Scan for the cell matching the given text and deliver its (X, Y) coordinate at center. 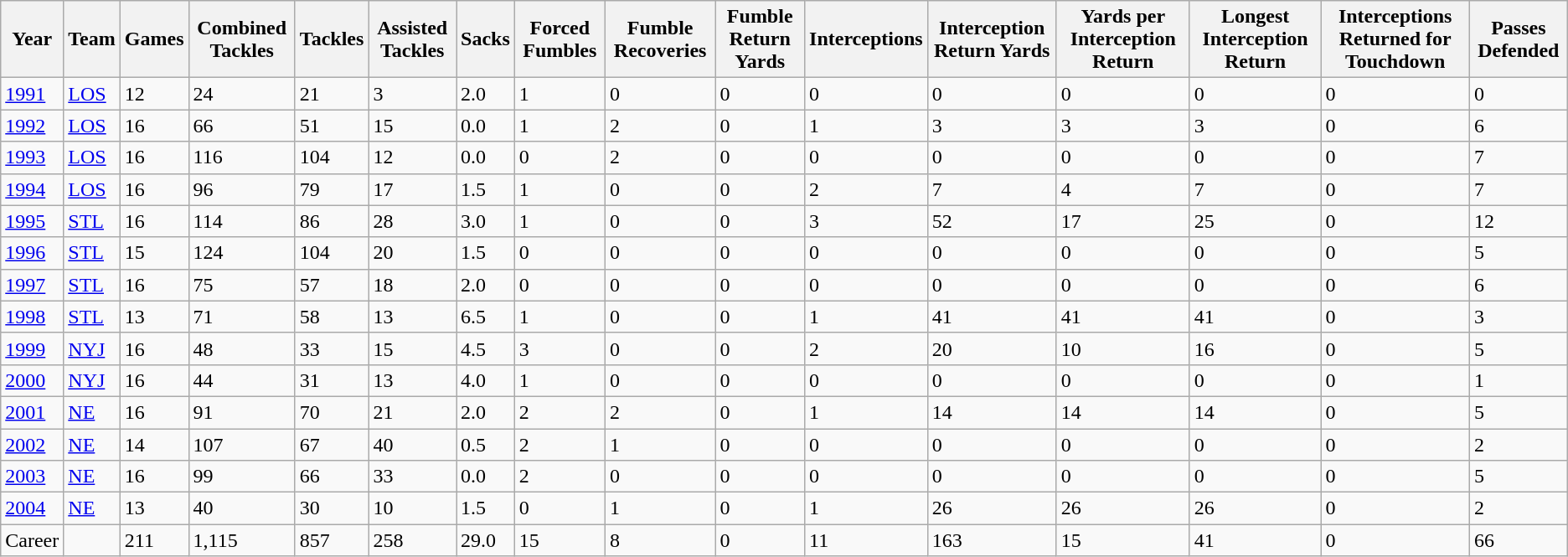
857 (332, 540)
11 (866, 540)
29.0 (486, 540)
Sacks (486, 39)
163 (992, 540)
1996 (32, 253)
Combined Tackles (241, 39)
Tackles (332, 39)
211 (154, 540)
0.5 (486, 445)
71 (241, 317)
99 (241, 477)
70 (332, 412)
28 (412, 221)
48 (241, 348)
Yards per Interception Return (1122, 39)
114 (241, 221)
51 (332, 126)
258 (412, 540)
Longest Interception Return (1255, 39)
1997 (32, 285)
4.0 (486, 380)
Year (32, 39)
79 (332, 189)
1998 (32, 317)
67 (332, 445)
1999 (32, 348)
2002 (32, 445)
Assisted Tackles (412, 39)
2000 (32, 380)
1991 (32, 94)
25 (1255, 221)
Passes Defended (1518, 39)
91 (241, 412)
44 (241, 380)
58 (332, 317)
Team (92, 39)
31 (332, 380)
1995 (32, 221)
2001 (32, 412)
18 (412, 285)
1993 (32, 157)
2003 (32, 477)
Interceptions Returned for Touchdown (1395, 39)
6.5 (486, 317)
124 (241, 253)
Games (154, 39)
30 (332, 508)
2004 (32, 508)
Interception Return Yards (992, 39)
1,115 (241, 540)
57 (332, 285)
116 (241, 157)
24 (241, 94)
Fumble Return Yards (761, 39)
8 (660, 540)
Forced Fumbles (560, 39)
4.5 (486, 348)
107 (241, 445)
Career (32, 540)
96 (241, 189)
Fumble Recoveries (660, 39)
75 (241, 285)
1994 (32, 189)
Interceptions (866, 39)
86 (332, 221)
1992 (32, 126)
52 (992, 221)
4 (1122, 189)
3.0 (486, 221)
